Detect which cell encompasses the target text, then output its (X, Y) center coordinate. 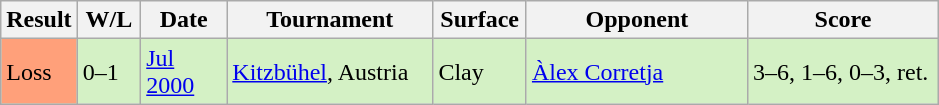
Jul 2000 (184, 72)
Opponent (636, 20)
Result (39, 20)
3–6, 1–6, 0–3, ret. (842, 72)
W/L (109, 20)
Àlex Corretja (636, 72)
Kitzbühel, Austria (330, 72)
Tournament (330, 20)
Score (842, 20)
Surface (480, 20)
Clay (480, 72)
Date (184, 20)
Loss (39, 72)
0–1 (109, 72)
